Detect which cell encompasses the target text, then output its (X, Y) center coordinate. 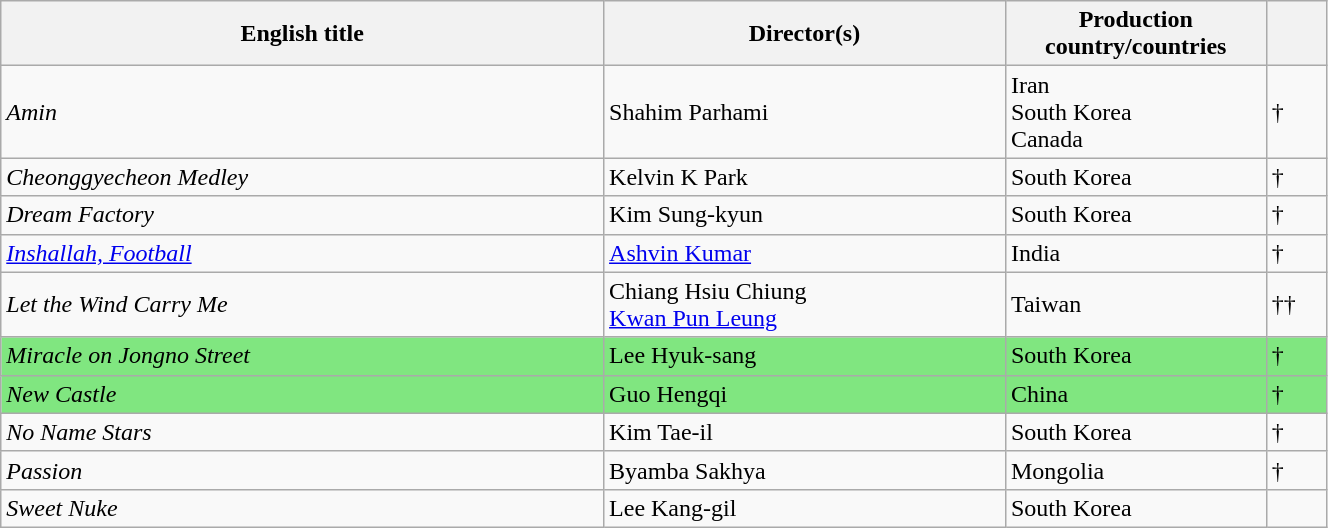
Cheonggyecheon Medley (302, 177)
Shahim Parhami (805, 112)
Production country/countries (1136, 34)
Director(s) (805, 34)
Passion (302, 470)
Lee Kang-gil (805, 508)
New Castle (302, 394)
Sweet Nuke (302, 508)
China (1136, 394)
Lee Hyuk-sang (805, 356)
Inshallah, Football (302, 253)
English title (302, 34)
†† (1296, 304)
Let the Wind Carry Me (302, 304)
Guo Hengqi (805, 394)
Amin (302, 112)
Kim Sung-kyun (805, 215)
Miracle on Jongno Street (302, 356)
Mongolia (1136, 470)
Kim Tae-il (805, 432)
Chiang Hsiu ChiungKwan Pun Leung (805, 304)
Kelvin K Park (805, 177)
IranSouth KoreaCanada (1136, 112)
No Name Stars (302, 432)
Byamba Sakhya (805, 470)
Dream Factory (302, 215)
India (1136, 253)
Ashvin Kumar (805, 253)
Taiwan (1136, 304)
